From the cell containing the given text, extract its center point as (x, y) coordinate. 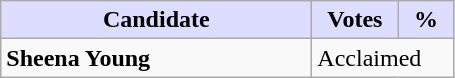
Candidate (156, 20)
Acclaimed (383, 58)
Sheena Young (156, 58)
% (426, 20)
Votes (355, 20)
